Find where the given text appears and provide that cell's center as (x, y) coordinate. 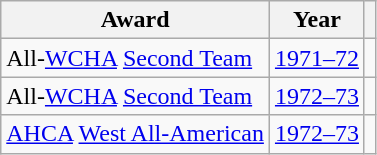
1971–72 (316, 58)
AHCA West All-American (136, 134)
Year (316, 20)
Award (136, 20)
